Detect which cell encompasses the target text, then output its (X, Y) center coordinate. 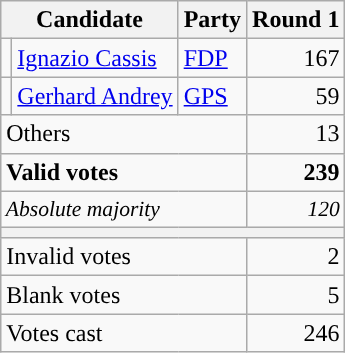
167 (296, 58)
FDP (212, 58)
Others (124, 134)
246 (296, 333)
120 (296, 209)
Absolute majority (124, 209)
2 (296, 257)
13 (296, 134)
Round 1 (296, 20)
Blank votes (124, 295)
Ignazio Cassis (95, 58)
Invalid votes (124, 257)
5 (296, 295)
Gerhard Andrey (95, 96)
Party (212, 20)
239 (296, 172)
GPS (212, 96)
Votes cast (124, 333)
Candidate (90, 20)
59 (296, 96)
Valid votes (124, 172)
